Pinpoint the cell where the given text exists, returning its [X, Y] midpoint coordinate. 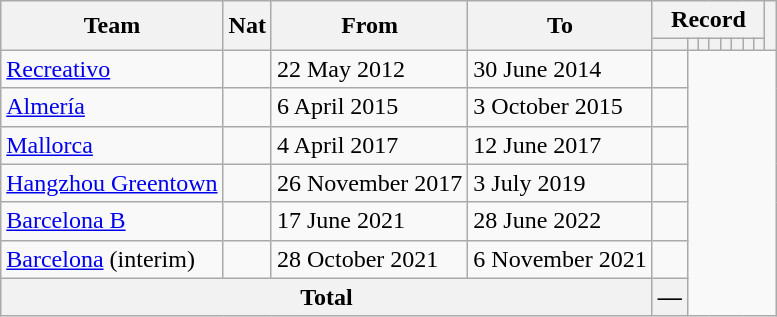
6 April 2015 [369, 107]
To [560, 26]
Barcelona (interim) [112, 259]
4 April 2017 [369, 145]
26 November 2017 [369, 183]
30 June 2014 [560, 69]
22 May 2012 [369, 69]
Recreativo [112, 69]
28 June 2022 [560, 221]
Nat [247, 26]
Mallorca [112, 145]
Hangzhou Greentown [112, 183]
3 July 2019 [560, 183]
Barcelona B [112, 221]
17 June 2021 [369, 221]
12 June 2017 [560, 145]
— [670, 297]
28 October 2021 [369, 259]
From [369, 26]
Total [326, 297]
Team [112, 26]
6 November 2021 [560, 259]
Record [708, 20]
Almería [112, 107]
3 October 2015 [560, 107]
